Capture the cell that displays the provided text and extract its (X, Y) central coordinate. 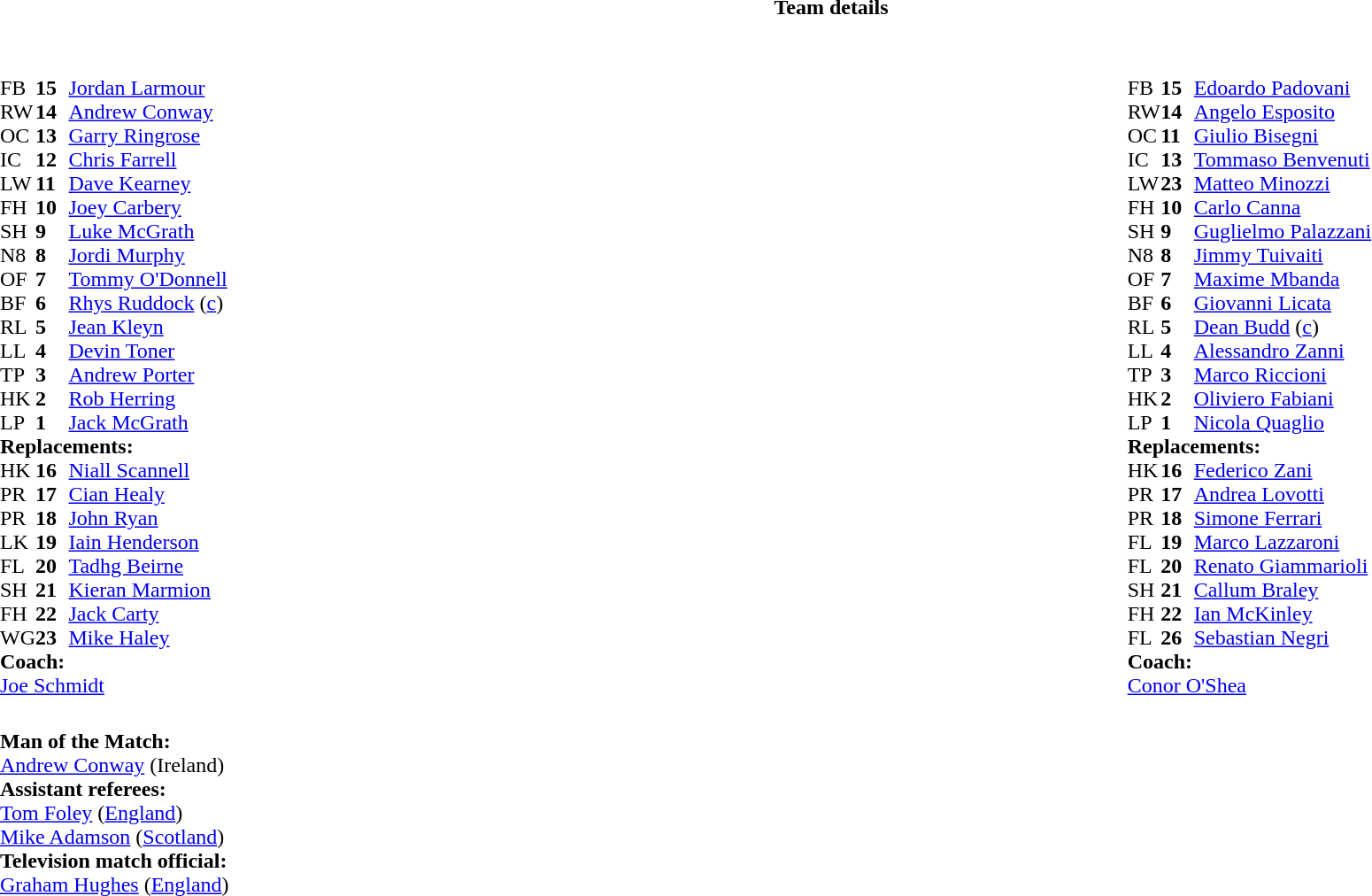
LK (18, 542)
Jimmy Tuivaiti (1283, 255)
Andrew Conway (147, 112)
Nicola Quaglio (1283, 423)
Alessandro Zanni (1283, 351)
Chris Farrell (147, 159)
Dean Budd (c) (1283, 328)
Cian Healy (147, 494)
Garry Ringrose (147, 136)
Joe Schmidt (113, 685)
26 (1177, 637)
Devin Toner (147, 351)
12 (52, 159)
John Ryan (147, 519)
Callum Braley (1283, 590)
Tadhg Beirne (147, 567)
Jack McGrath (147, 423)
Rhys Ruddock (c) (147, 303)
Maxime Mbanda (1283, 280)
Ian McKinley (1283, 614)
Oliviero Fabiani (1283, 398)
Kieran Marmion (147, 590)
Tommy O'Donnell (147, 280)
Simone Ferrari (1283, 519)
Tommaso Benvenuti (1283, 159)
Giovanni Licata (1283, 303)
Jack Carty (147, 614)
Marco Riccioni (1283, 375)
Andrew Porter (147, 375)
Niall Scannell (147, 471)
WG (18, 637)
Jean Kleyn (147, 328)
Renato Giammarioli (1283, 567)
Edoardo Padovani (1283, 89)
Andrea Lovotti (1283, 494)
Dave Kearney (147, 184)
Conor O'Shea (1250, 685)
Giulio Bisegni (1283, 136)
Luke McGrath (147, 232)
Jordi Murphy (147, 255)
Joey Carbery (147, 207)
Mike Haley (147, 637)
Sebastian Negri (1283, 637)
Jordan Larmour (147, 89)
Marco Lazzaroni (1283, 542)
Federico Zani (1283, 471)
Rob Herring (147, 398)
Guglielmo Palazzani (1283, 232)
Carlo Canna (1283, 207)
Matteo Minozzi (1283, 184)
Angelo Esposito (1283, 112)
Iain Henderson (147, 542)
